Return [x, y] of the center of cell containing provided text 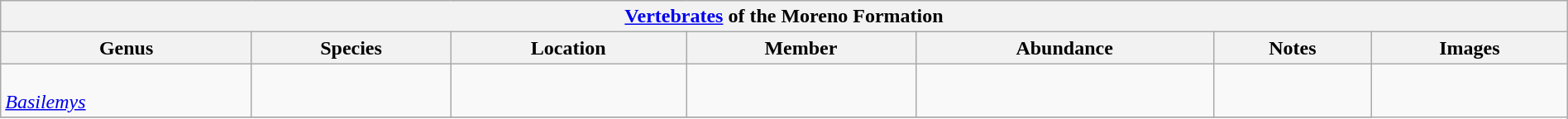
Vertebrates of the Moreno Formation [784, 17]
Abundance [1064, 48]
Notes [1293, 48]
Genus [127, 48]
Images [1470, 48]
Basilemys [127, 91]
Member [801, 48]
Species [351, 48]
Location [569, 48]
